Return the [x, y] coordinate for the center point of the cell that contains the specified text.  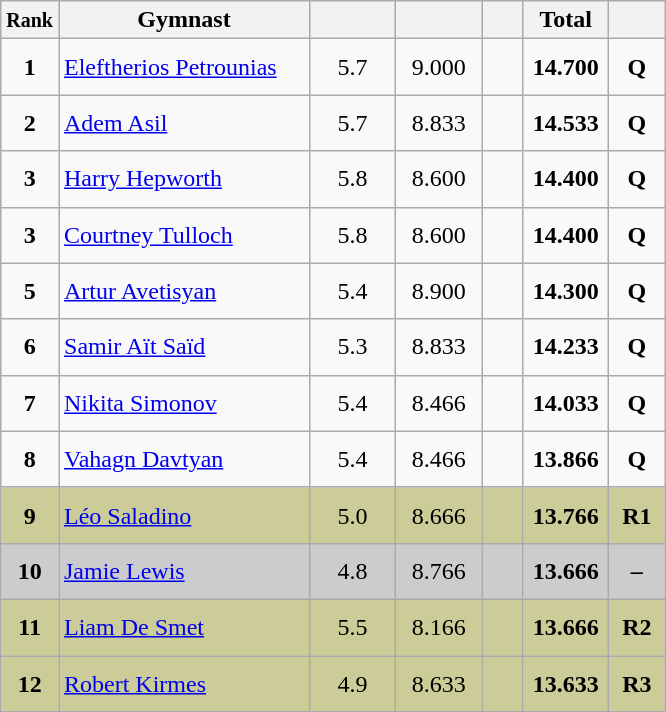
9 [30, 515]
8.900 [439, 291]
Harry Hepworth [184, 179]
– [637, 571]
13.866 [566, 459]
8.766 [439, 571]
Eleftherios Petrounias [184, 67]
R2 [637, 627]
5.3 [353, 347]
Adem Asil [184, 123]
Robert Kirmes [184, 684]
14.033 [566, 403]
Samir Aït Saïd [184, 347]
7 [30, 403]
Jamie Lewis [184, 571]
8.633 [439, 684]
5.5 [353, 627]
4.9 [353, 684]
Courtney Tulloch [184, 235]
Artur Avetisyan [184, 291]
1 [30, 67]
14.300 [566, 291]
14.533 [566, 123]
5.0 [353, 515]
Liam De Smet [184, 627]
8 [30, 459]
10 [30, 571]
Gymnast [184, 20]
14.700 [566, 67]
Rank [30, 20]
Nikita Simonov [184, 403]
R1 [637, 515]
12 [30, 684]
8.666 [439, 515]
13.766 [566, 515]
2 [30, 123]
Léo Saladino [184, 515]
Vahagn Davtyan [184, 459]
11 [30, 627]
9.000 [439, 67]
6 [30, 347]
5 [30, 291]
R3 [637, 684]
Total [566, 20]
14.233 [566, 347]
8.166 [439, 627]
13.633 [566, 684]
4.8 [353, 571]
